Return [X, Y] of the center of cell containing provided text 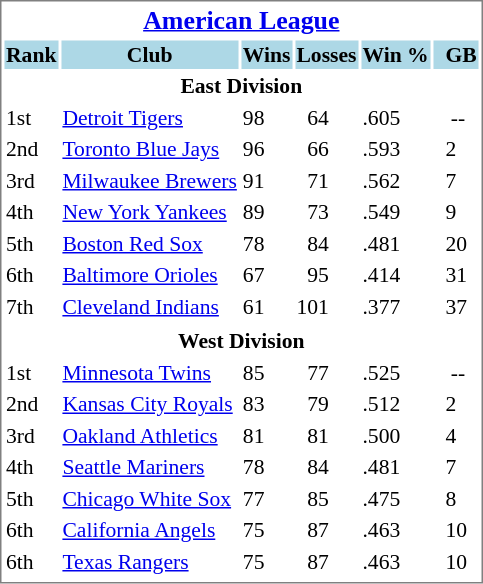
.475 [396, 498]
Kansas City Royals [150, 404]
9 [456, 212]
67 [266, 275]
Wins [266, 54]
20 [456, 244]
8 [456, 498]
GB [456, 54]
Chicago White Sox [150, 498]
Baltimore Orioles [150, 275]
101 [326, 306]
Cleveland Indians [150, 306]
East Division [241, 86]
.500 [396, 436]
.525 [396, 372]
.593 [396, 149]
64 [326, 118]
.562 [396, 180]
Seattle Mariners [150, 467]
New York Yankees [150, 212]
31 [456, 275]
.414 [396, 275]
Rank [30, 54]
California Angels [150, 530]
61 [266, 306]
91 [266, 180]
.549 [396, 212]
73 [326, 212]
Toronto Blue Jays [150, 149]
71 [326, 180]
96 [266, 149]
Texas Rangers [150, 562]
4 [456, 436]
Club [150, 54]
West Division [241, 341]
66 [326, 149]
Losses [326, 54]
Minnesota Twins [150, 372]
89 [266, 212]
Win % [396, 54]
American League [241, 20]
37 [456, 306]
79 [326, 404]
Milwaukee Brewers [150, 180]
Oakland Athletics [150, 436]
Detroit Tigers [150, 118]
98 [266, 118]
.605 [396, 118]
Boston Red Sox [150, 244]
7th [30, 306]
.512 [396, 404]
83 [266, 404]
.377 [396, 306]
95 [326, 275]
